Scan for the cell matching the given text and deliver its [x, y] coordinate at center. 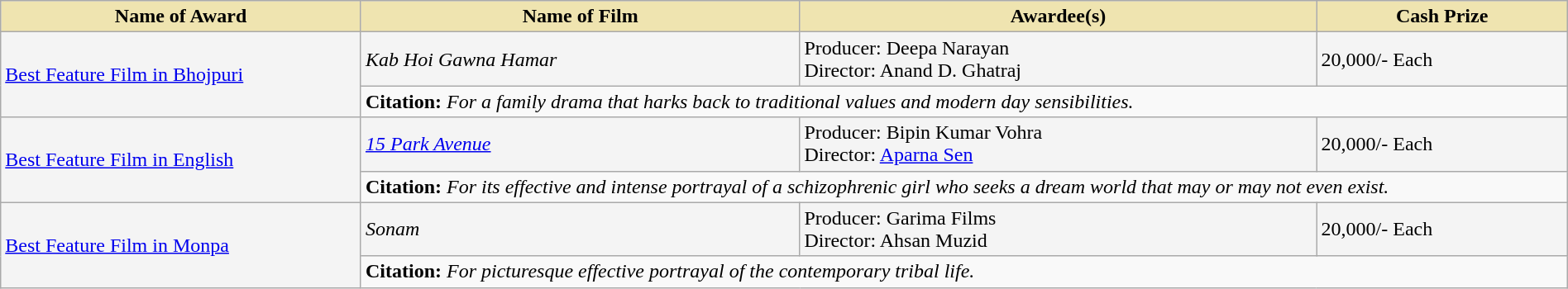
Best Feature Film in Bhojpuri [181, 74]
Name of Award [181, 17]
Producer: Bipin Kumar VohraDirector: Aparna Sen [1059, 144]
Producer: Garima FilmsDirector: Ahsan Muzid [1059, 230]
Citation: For its effective and intense portrayal of a schizophrenic girl who seeks a dream world that may or may not even exist. [964, 187]
Awardee(s) [1059, 17]
Name of Film [580, 17]
15 Park Avenue [580, 144]
Citation: For picturesque effective portrayal of the contemporary tribal life. [964, 272]
Producer: Deepa NarayanDirector: Anand D. Ghatraj [1059, 59]
Sonam [580, 230]
Best Feature Film in English [181, 160]
Best Feature Film in Monpa [181, 244]
Kab Hoi Gawna Hamar [580, 59]
Cash Prize [1442, 17]
Citation: For a family drama that harks back to traditional values and modern day sensibilities. [964, 102]
